Provide the [x, y] coordinate of the cell's center where the given text is located.  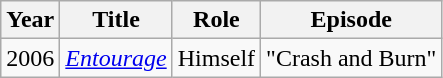
Episode [352, 20]
"Crash and Burn" [352, 58]
Year [30, 20]
Title [116, 20]
Role [216, 20]
Entourage [116, 58]
2006 [30, 58]
Himself [216, 58]
